Provide the [x, y] coordinate of the cell's center where the given text is located.  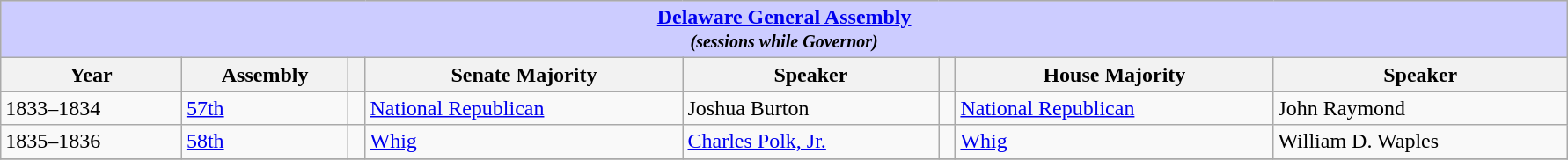
Joshua Burton [811, 108]
Year [92, 75]
58th [265, 142]
Senate Majority [524, 75]
Delaware General Assembly (sessions while Governor) [785, 30]
1833–1834 [92, 108]
Assembly [265, 75]
William D. Waples [1420, 142]
1835–1836 [92, 142]
Charles Polk, Jr. [811, 142]
57th [265, 108]
House Majority [1114, 75]
John Raymond [1420, 108]
